From the cell containing the given text, extract its center point as (x, y) coordinate. 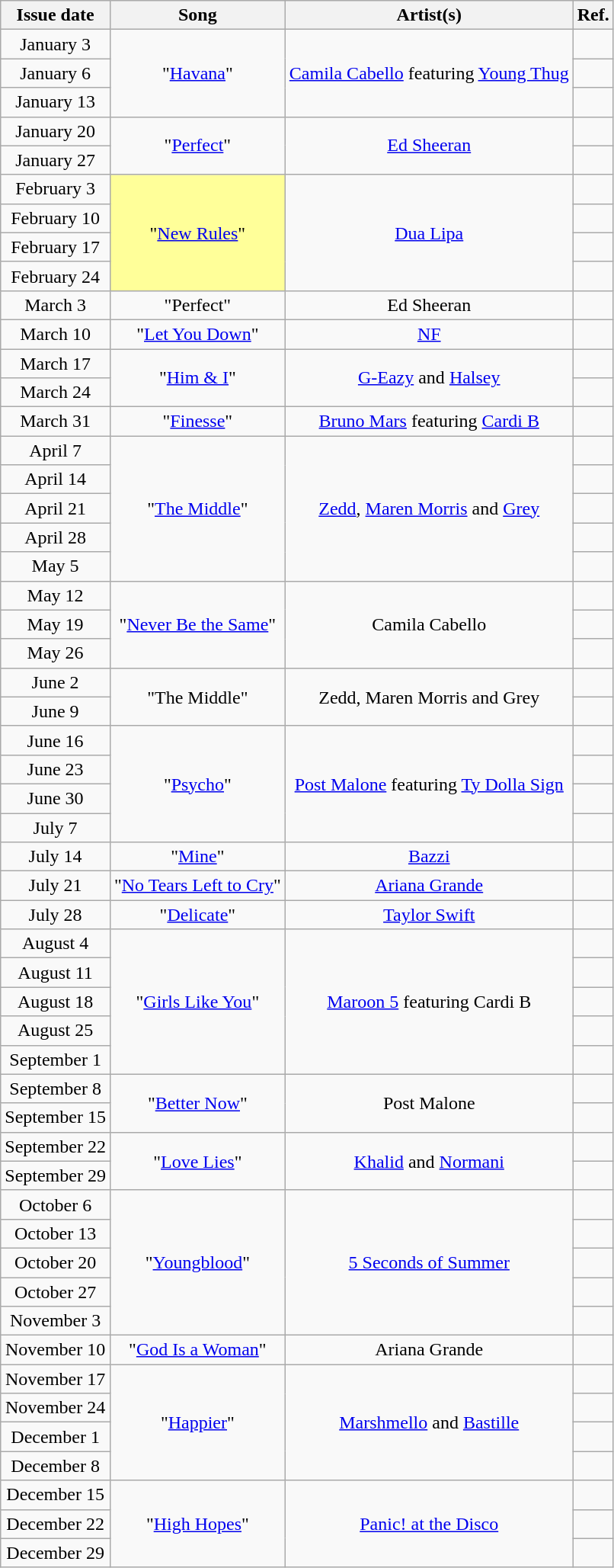
May 19 (56, 624)
Dua Lipa (429, 232)
Post Malone featuring Ty Dolla Sign (429, 784)
"Delicate" (197, 915)
September 8 (56, 1089)
"Girls Like You" (197, 1002)
"Happier" (197, 1422)
Issue date (56, 15)
October 13 (56, 1233)
"Havana" (197, 73)
April 28 (56, 537)
NF (429, 334)
March 24 (56, 393)
October 20 (56, 1262)
"High Hopes" (197, 1524)
December 22 (56, 1524)
September 1 (56, 1060)
February 10 (56, 218)
December 1 (56, 1437)
"God Is a Woman" (197, 1350)
Khalid and Normani (429, 1161)
March 3 (56, 305)
July 21 (56, 886)
February 24 (56, 276)
August 25 (56, 1031)
July 7 (56, 827)
G-Eazy and Halsey (429, 378)
"Youngblood" (197, 1262)
July 14 (56, 857)
Post Malone (429, 1103)
Bruno Mars featuring Cardi B (429, 422)
Artist(s) (429, 15)
September 29 (56, 1175)
"New Rules" (197, 232)
November 24 (56, 1408)
June 23 (56, 769)
Panic! at the Disco (429, 1524)
September 22 (56, 1146)
December 15 (56, 1495)
Taylor Swift (429, 915)
November 17 (56, 1379)
November 3 (56, 1321)
June 2 (56, 682)
"Let You Down" (197, 334)
June 9 (56, 711)
"Him & I" (197, 378)
December 8 (56, 1466)
"Never Be the Same" (197, 624)
March 10 (56, 334)
January 20 (56, 131)
April 7 (56, 451)
February 17 (56, 247)
5 Seconds of Summer (429, 1262)
August 4 (56, 944)
Marshmello and Bastille (429, 1422)
"Better Now" (197, 1103)
January 13 (56, 102)
February 3 (56, 189)
October 6 (56, 1204)
Song (197, 15)
March 17 (56, 364)
April 14 (56, 479)
Maroon 5 featuring Cardi B (429, 1002)
January 6 (56, 73)
November 10 (56, 1350)
Camila Cabello featuring Young Thug (429, 73)
August 11 (56, 973)
"Finesse" (197, 422)
July 28 (56, 915)
Ref. (593, 15)
April 21 (56, 508)
June 30 (56, 798)
October 27 (56, 1292)
January 3 (56, 44)
"Psycho" (197, 784)
September 15 (56, 1117)
Bazzi (429, 857)
August 18 (56, 1002)
March 31 (56, 422)
"Love Lies" (197, 1161)
December 29 (56, 1553)
"No Tears Left to Cry" (197, 886)
May 26 (56, 653)
"Mine" (197, 857)
May 12 (56, 595)
Camila Cabello (429, 624)
May 5 (56, 566)
June 16 (56, 740)
January 27 (56, 160)
